Pinpoint the cell where the given text exists, returning its [x, y] midpoint coordinate. 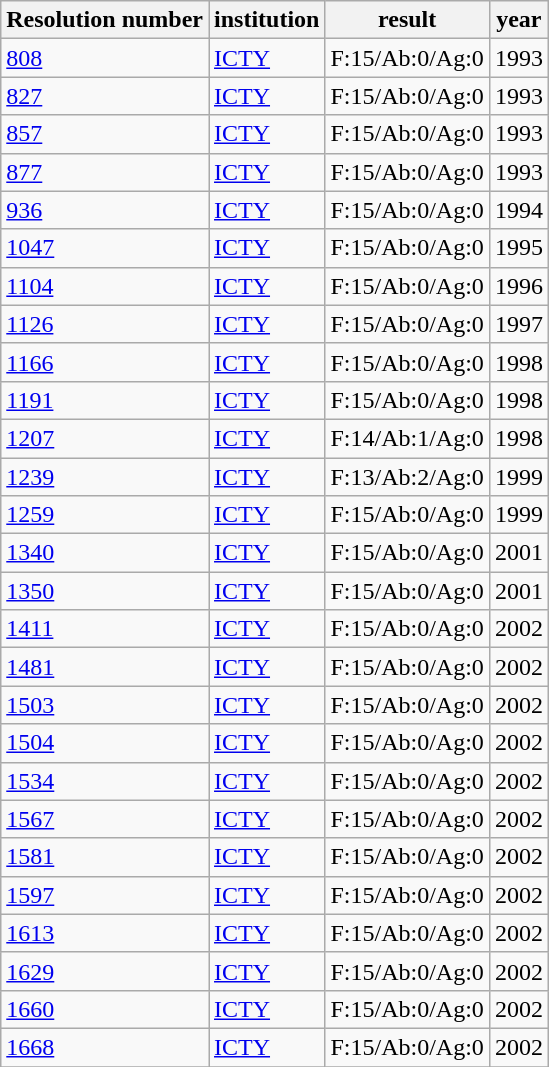
1660 [105, 1009]
1259 [105, 515]
F:14/Ab:1/Ag:0 [407, 438]
827 [105, 96]
1997 [518, 324]
1504 [105, 743]
1994 [518, 210]
1503 [105, 705]
result [407, 20]
year [518, 20]
F:13/Ab:2/Ag:0 [407, 477]
1126 [105, 324]
1534 [105, 781]
1104 [105, 286]
857 [105, 134]
1411 [105, 629]
institution [266, 20]
1581 [105, 857]
1207 [105, 438]
Resolution number [105, 20]
808 [105, 58]
936 [105, 210]
1166 [105, 362]
1481 [105, 667]
1047 [105, 248]
1239 [105, 477]
877 [105, 172]
1597 [105, 895]
1191 [105, 400]
1567 [105, 819]
1996 [518, 286]
1995 [518, 248]
1613 [105, 933]
1350 [105, 591]
1629 [105, 971]
1340 [105, 553]
1668 [105, 1047]
